Identify which cell holds the provided text, then report its [x, y] central coordinate. 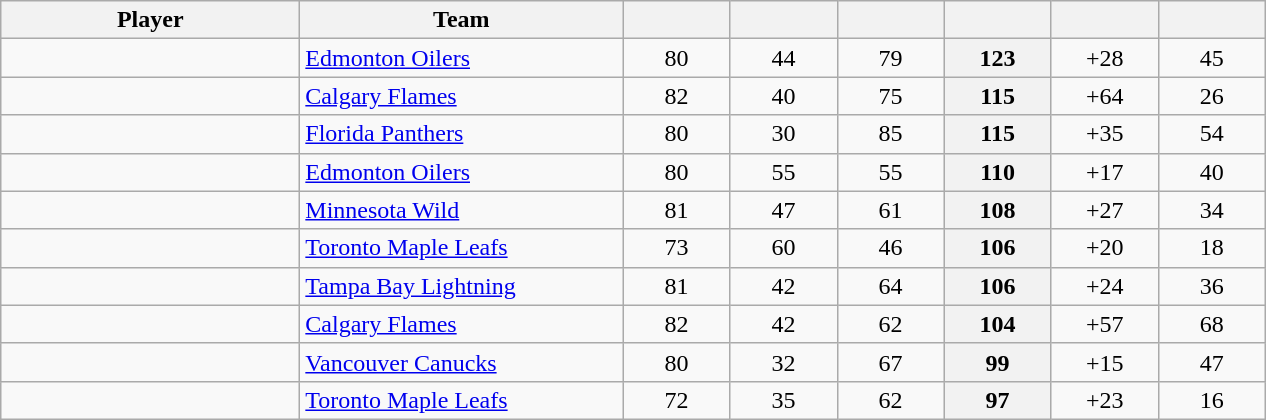
34 [1212, 210]
85 [890, 134]
73 [676, 248]
Player [150, 20]
110 [998, 172]
44 [784, 58]
99 [998, 362]
54 [1212, 134]
+35 [1104, 134]
Team [462, 20]
32 [784, 362]
Florida Panthers [462, 134]
46 [890, 248]
97 [998, 400]
16 [1212, 400]
67 [890, 362]
30 [784, 134]
Minnesota Wild [462, 210]
+15 [1104, 362]
35 [784, 400]
72 [676, 400]
64 [890, 286]
+27 [1104, 210]
79 [890, 58]
104 [998, 324]
Tampa Bay Lightning [462, 286]
26 [1212, 96]
108 [998, 210]
61 [890, 210]
+20 [1104, 248]
45 [1212, 58]
+17 [1104, 172]
123 [998, 58]
+23 [1104, 400]
Vancouver Canucks [462, 362]
+24 [1104, 286]
18 [1212, 248]
68 [1212, 324]
36 [1212, 286]
60 [784, 248]
+64 [1104, 96]
+28 [1104, 58]
+57 [1104, 324]
75 [890, 96]
